For the text-containing cell, return its midpoint in [x, y] coordinate format. 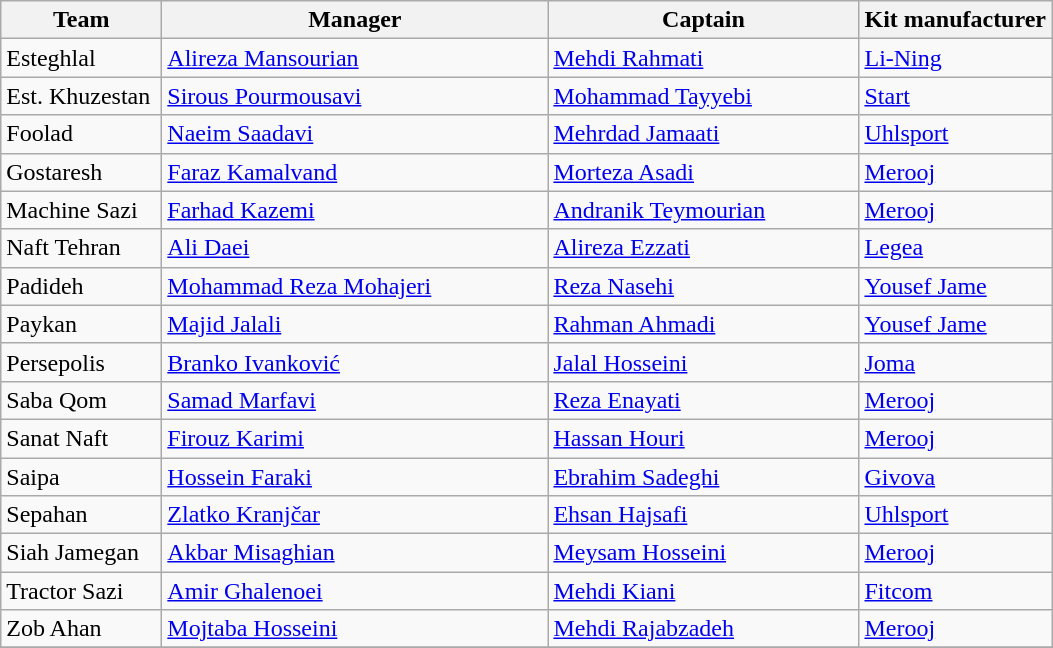
Sepahan [82, 515]
Joma [956, 362]
Mohammad Tayyebi [704, 96]
Branko Ivanković [355, 362]
Jalal Hosseini [704, 362]
Andranik Teymourian [704, 210]
Morteza Asadi [704, 172]
Team [82, 20]
Gostaresh [82, 172]
Ebrahim Sadeghi [704, 477]
Captain [704, 20]
Siah Jamegan [82, 553]
Rahman Ahmadi [704, 324]
Saipa [82, 477]
Zob Ahan [82, 629]
Faraz Kamalvand [355, 172]
Firouz Karimi [355, 438]
Paykan [82, 324]
Mojtaba Hosseini [355, 629]
Majid Jalali [355, 324]
Mehdi Rahmati [704, 58]
Naeim Saadavi [355, 134]
Farhad Kazemi [355, 210]
Li-Ning [956, 58]
Mohammad Reza Mohajeri [355, 286]
Fitcom [956, 591]
Saba Qom [82, 400]
Zlatko Kranjčar [355, 515]
Akbar Misaghian [355, 553]
Foolad [82, 134]
Manager [355, 20]
Ehsan Hajsafi [704, 515]
Mehdi Kiani [704, 591]
Start [956, 96]
Padideh [82, 286]
Alireza Mansourian [355, 58]
Reza Enayati [704, 400]
Sirous Pourmousavi [355, 96]
Esteghlal [82, 58]
Meysam Hosseini [704, 553]
Naft Tehran [82, 248]
Tractor Sazi [82, 591]
Amir Ghalenoei [355, 591]
Machine Sazi [82, 210]
Hassan Houri [704, 438]
Mehrdad Jamaati [704, 134]
Ali Daei [355, 248]
Mehdi Rajabzadeh [704, 629]
Est. Khuzestan [82, 96]
Sanat Naft [82, 438]
Alireza Ezzati [704, 248]
Givova [956, 477]
Reza Nasehi [704, 286]
Legea [956, 248]
Samad Marfavi [355, 400]
Kit manufacturer [956, 20]
Persepolis [82, 362]
Hossein Faraki [355, 477]
